Search for the cell housing the specified text and yield its (x, y) center coordinate. 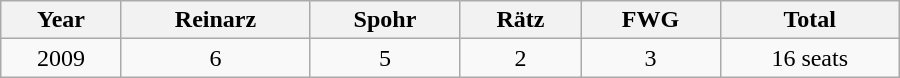
FWG (651, 20)
3 (651, 58)
Total (810, 20)
2 (520, 58)
Rätz (520, 20)
6 (215, 58)
Reinarz (215, 20)
5 (385, 58)
2009 (61, 58)
Spohr (385, 20)
16 seats (810, 58)
Year (61, 20)
